Identify which cell holds the provided text, then report its (x, y) central coordinate. 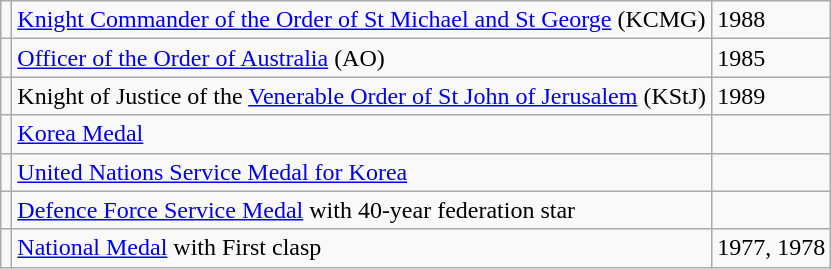
Korea Medal (362, 134)
Officer of the Order of Australia (AO) (362, 58)
1985 (772, 58)
United Nations Service Medal for Korea (362, 172)
Knight of Justice of the Venerable Order of St John of Jerusalem (KStJ) (362, 96)
Defence Force Service Medal with 40-year federation star (362, 210)
1988 (772, 20)
Knight Commander of the Order of St Michael and St George (KCMG) (362, 20)
1977, 1978 (772, 248)
1989 (772, 96)
National Medal with First clasp (362, 248)
